Return the (x, y) coordinate for the center point of the cell that contains the specified text.  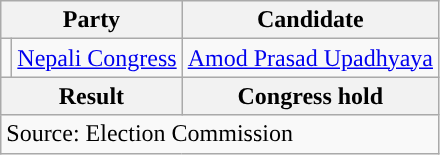
Party (92, 20)
Congress hold (310, 96)
Candidate (310, 20)
Nepali Congress (97, 58)
Amod Prasad Upadhyaya (310, 58)
Source: Election Commission (220, 134)
Result (92, 96)
